Extract the [X, Y] coordinate from the center of the cell holding the provided text.  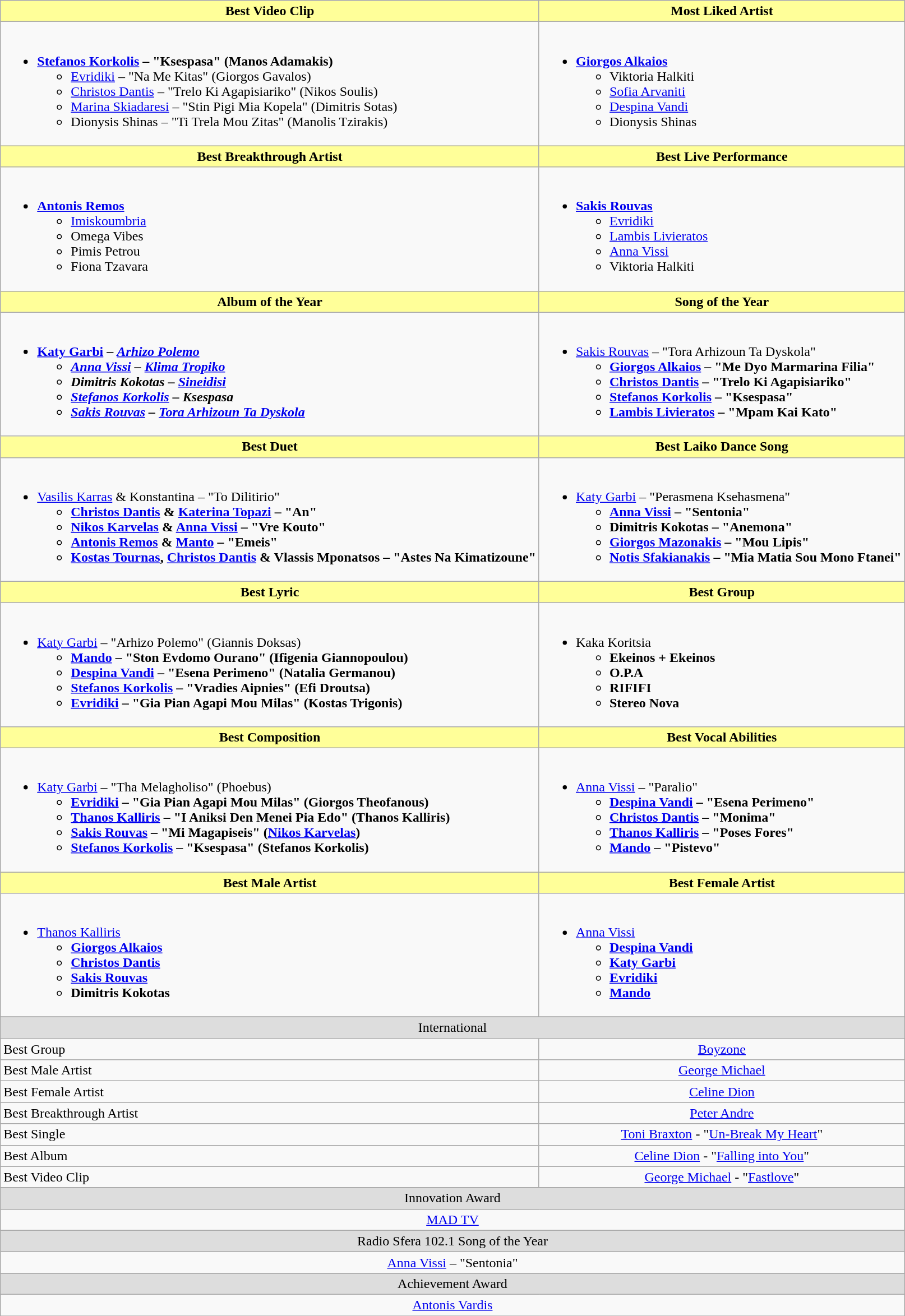
George Michael [722, 1071]
Achievement Award [452, 1283]
MAD TV [452, 1220]
Katy Garbi – Arhizo PolemoAnna Vissi – Klima TropikoDimitris Kokotas – SineidisiStefanos Korkolis – KsespasaSakis Rouvas – Tora Arhizoun Ta Dyskola [270, 374]
Most Liked Artist [722, 11]
Best Duet [270, 447]
Boyzone [722, 1049]
Best Live Performance [722, 156]
Antonis Vardis [452, 1305]
Anna Vissi – "Paralio"Despina Vandi – "Esena Perimeno"Christos Dantis – "Monima"Thanos Kalliris – "Poses Fores"Mando – "Pistevo" [722, 809]
Album of the Year [270, 302]
Innovation Award [452, 1198]
George Michael - "Fastlove" [722, 1177]
Best Laiko Dance Song [722, 447]
Anna VissiDespina VandiKaty GarbiEvridikiMando [722, 955]
Best Lyric [270, 592]
Song of the Year [722, 302]
Best Composition [270, 737]
Toni Braxton - "Un-Break My Heart" [722, 1134]
Giorgos AlkaiosViktoria HalkitiSofia ArvanitiDespina VandiDionysis Shinas [722, 84]
Kaka KoritsiaEkeinos + EkeinosO.P.ARIFIFIStereo Nova [722, 665]
Best Single [270, 1134]
Radio Sfera 102.1 Song of the Year [452, 1241]
Sakis RouvasEvridikiLambis LivieratosAnna VissiViktoria Halkiti [722, 229]
Best Album [270, 1156]
International [452, 1028]
Thanos KallirisGiorgos AlkaiosChristos DantisSakis RouvasDimitris Kokotas [270, 955]
Celine Dion [722, 1092]
Antonis RemosImiskoumbriaOmega VibesPimis PetrouFiona Tzavara [270, 229]
Anna Vissi – "Sentonia" [452, 1262]
Celine Dion - "Falling into You" [722, 1156]
Best Vocal Abilities [722, 737]
Peter Andre [722, 1113]
